Return [x, y] of the center of cell containing provided text 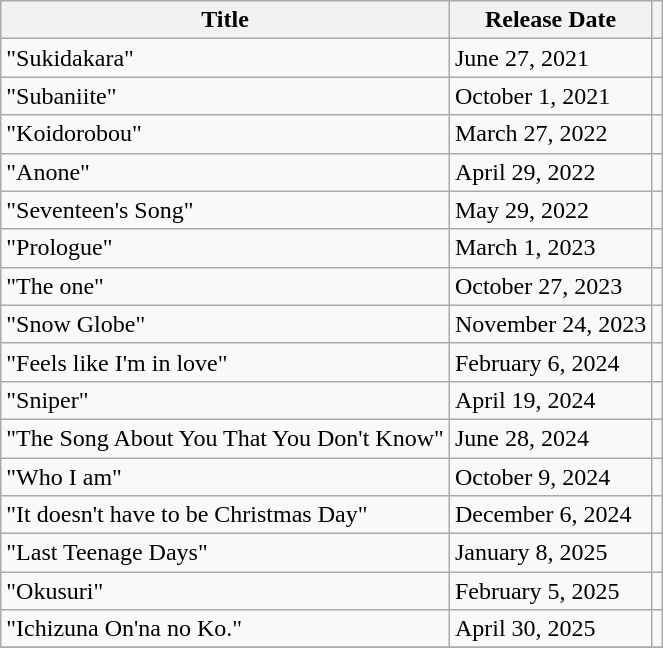
"Okusuri" [226, 591]
"Koidorobou" [226, 134]
March 1, 2023 [550, 248]
"Ichizuna On'na no Ko." [226, 629]
"The one" [226, 286]
February 6, 2024 [550, 362]
"Subaniite" [226, 96]
October 9, 2024 [550, 477]
"Sukidakara" [226, 58]
Title [226, 20]
Release Date [550, 20]
"Who I am" [226, 477]
"Last Teenage Days" [226, 553]
"Anone" [226, 172]
April 29, 2022 [550, 172]
October 27, 2023 [550, 286]
February 5, 2025 [550, 591]
June 28, 2024 [550, 438]
"It doesn't have to be Christmas Day" [226, 515]
"Feels like I'm in love" [226, 362]
January 8, 2025 [550, 553]
"Snow Globe" [226, 324]
April 19, 2024 [550, 400]
November 24, 2023 [550, 324]
April 30, 2025 [550, 629]
March 27, 2022 [550, 134]
June 27, 2021 [550, 58]
"Seventeen's Song" [226, 210]
"Sniper" [226, 400]
October 1, 2021 [550, 96]
December 6, 2024 [550, 515]
May 29, 2022 [550, 210]
"The Song About You That You Don't Know" [226, 438]
"Prologue" [226, 248]
